Determine the (x, y) coordinate at the center of the cell enclosing the given text.  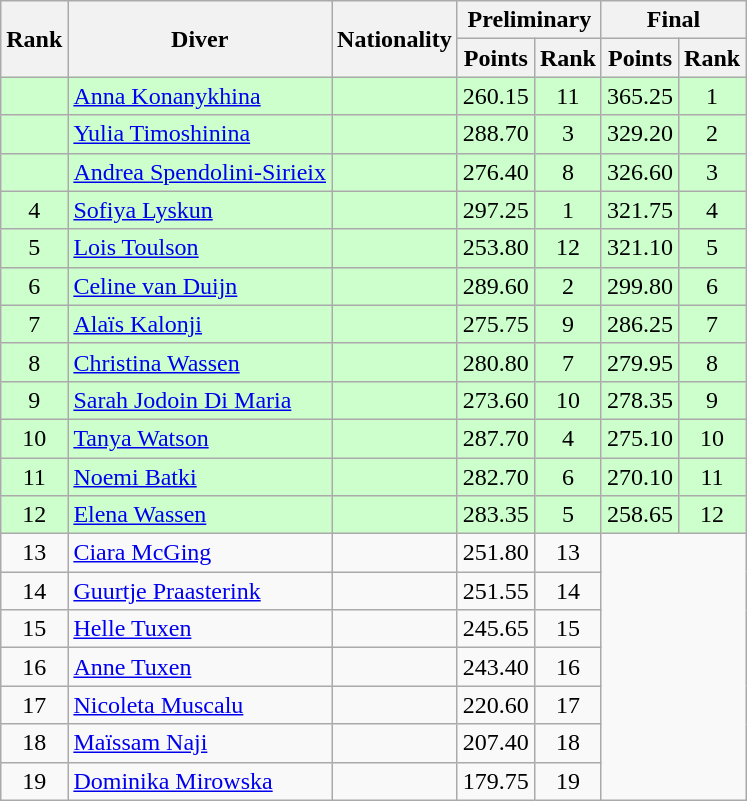
329.20 (640, 134)
Dominika Mirowska (200, 781)
220.60 (496, 705)
207.40 (496, 743)
275.75 (496, 324)
Anna Konanykhina (200, 96)
Lois Toulson (200, 248)
Final (673, 20)
Nicoleta Muscalu (200, 705)
Noemi Batki (200, 477)
245.65 (496, 629)
Christina Wassen (200, 362)
Andrea Spendolini-Sirieix (200, 172)
Yulia Timoshinina (200, 134)
Elena Wassen (200, 515)
289.60 (496, 286)
297.25 (496, 210)
Alaïs Kalonji (200, 324)
Nationality (395, 39)
279.95 (640, 362)
Sofiya Lyskun (200, 210)
Tanya Watson (200, 438)
253.80 (496, 248)
260.15 (496, 96)
283.35 (496, 515)
Sarah Jodoin Di Maria (200, 400)
288.70 (496, 134)
Guurtje Praasterink (200, 591)
326.60 (640, 172)
270.10 (640, 477)
286.25 (640, 324)
Anne Tuxen (200, 667)
280.80 (496, 362)
Ciara McGing (200, 553)
179.75 (496, 781)
299.80 (640, 286)
Celine van Duijn (200, 286)
276.40 (496, 172)
275.10 (640, 438)
282.70 (496, 477)
365.25 (640, 96)
321.10 (640, 248)
Preliminary (529, 20)
251.80 (496, 553)
321.75 (640, 210)
278.35 (640, 400)
Helle Tuxen (200, 629)
273.60 (496, 400)
243.40 (496, 667)
287.70 (496, 438)
Maïssam Naji (200, 743)
251.55 (496, 591)
258.65 (640, 515)
Diver (200, 39)
